Find where the given text appears and provide that cell's center as [x, y] coordinate. 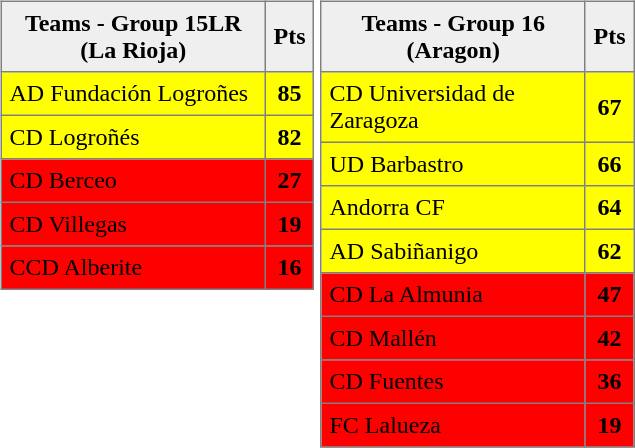
66 [609, 164]
AD Fundación Logroñes [133, 94]
CD Mallén [453, 338]
85 [289, 94]
UD Barbastro [453, 164]
67 [609, 107]
FC Lalueza [453, 425]
CD Berceo [133, 181]
62 [609, 251]
47 [609, 295]
82 [289, 137]
CCD Alberite [133, 268]
CD Fuentes [453, 382]
42 [609, 338]
Teams - Group 16(Aragon) [453, 36]
Andorra CF [453, 208]
64 [609, 208]
27 [289, 181]
16 [289, 268]
CD Logroñés [133, 137]
CD La Almunia [453, 295]
CD Villegas [133, 224]
AD Sabiñanigo [453, 251]
Teams - Group 15LR(La Rioja) [133, 36]
CD Universidad de Zaragoza [453, 107]
36 [609, 382]
